Extract the [X, Y] coordinate from the center of the cell holding the provided text.  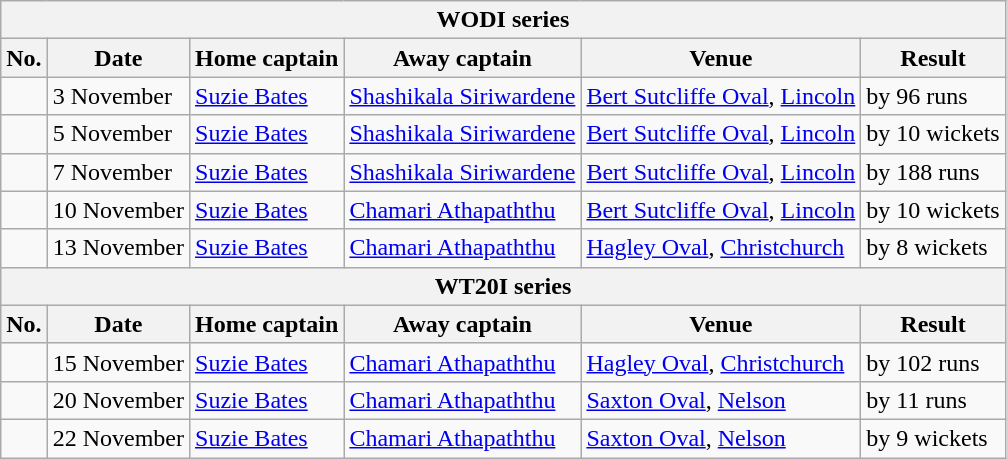
by 8 wickets [933, 248]
13 November [118, 248]
20 November [118, 400]
by 96 runs [933, 96]
by 102 runs [933, 362]
by 9 wickets [933, 438]
by 11 runs [933, 400]
WODI series [503, 20]
WT20I series [503, 286]
5 November [118, 134]
15 November [118, 362]
10 November [118, 210]
3 November [118, 96]
7 November [118, 172]
by 188 runs [933, 172]
22 November [118, 438]
